Return (x, y) of the center of cell containing provided text 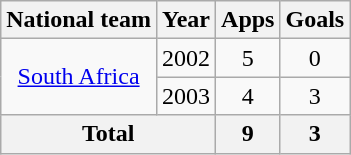
5 (248, 58)
2002 (186, 58)
9 (248, 134)
Apps (248, 20)
Total (108, 134)
2003 (186, 96)
Year (186, 20)
South Africa (79, 77)
4 (248, 96)
National team (79, 20)
Goals (315, 20)
0 (315, 58)
